Provide the [x, y] coordinate of the cell's center where the given text is located.  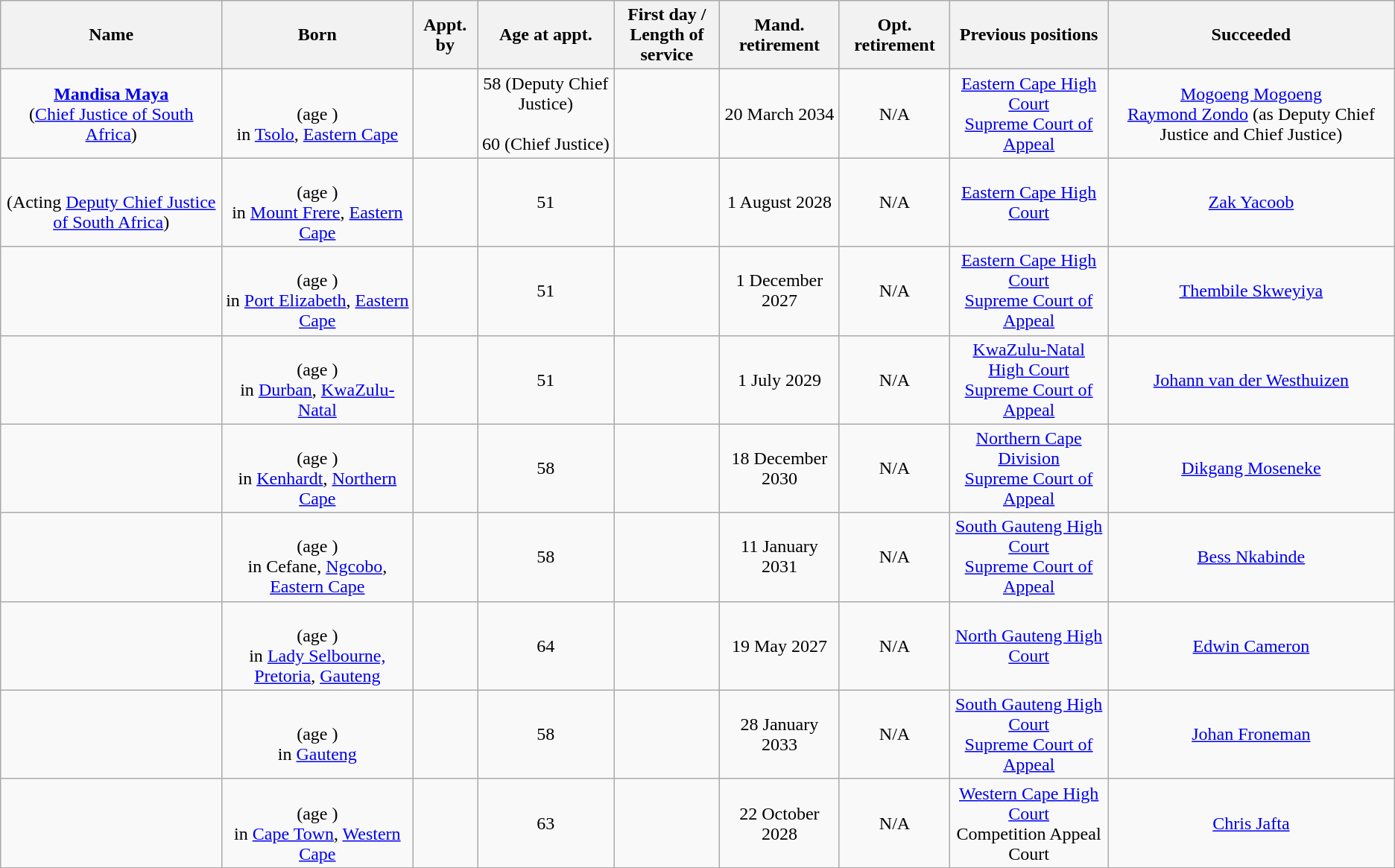
20 March 2034 [779, 113]
Bess Nkabinde [1252, 557]
Appt. by [446, 35]
Mand. retirement [779, 35]
Eastern Cape High Court [1029, 203]
19 May 2027 [779, 645]
Age at appt. [546, 35]
(age )in Kenhardt, Northern Cape [317, 468]
(age )in Port Elizabeth, Eastern Cape [317, 291]
Succeeded [1252, 35]
Zak Yacoob [1252, 203]
(age )in Lady Selbourne, Pretoria, Gauteng [317, 645]
(age )in Tsolo, Eastern Cape [317, 113]
Northern Cape DivisionSupreme Court of Appeal [1029, 468]
58 (Deputy Chief Justice)60 (Chief Justice) [546, 113]
Previous positions [1029, 35]
Mandisa Maya(Chief Justice of South Africa) [112, 113]
(age )in Gauteng [317, 735]
(age )in Cefane, Ngcobo, Eastern Cape [317, 557]
64 [546, 645]
Mogoeng MogoengRaymond Zondo (as Deputy Chief Justice and Chief Justice) [1252, 113]
Born [317, 35]
Dikgang Moseneke [1252, 468]
(age )in Durban, KwaZulu-Natal [317, 380]
(Acting Deputy Chief Justice of South Africa) [112, 203]
(age )in Mount Frere, Eastern Cape [317, 203]
Edwin Cameron [1252, 645]
Johann van der Westhuizen [1252, 380]
Thembile Skweyiya [1252, 291]
18 December 2030 [779, 468]
(age )in Cape Town, Western Cape [317, 823]
1 July 2029 [779, 380]
63 [546, 823]
Name [112, 35]
Opt. retirement [894, 35]
28 January 2033 [779, 735]
KwaZulu-Natal High CourtSupreme Court of Appeal [1029, 380]
22 October 2028 [779, 823]
First day /Length of service [666, 35]
North Gauteng High Court [1029, 645]
11 January 2031 [779, 557]
Johan Froneman [1252, 735]
Chris Jafta [1252, 823]
1 August 2028 [779, 203]
1 December 2027 [779, 291]
Western Cape High CourtCompetition Appeal Court [1029, 823]
